Return the (X, Y) coordinate for the center point of the cell that contains the specified text.  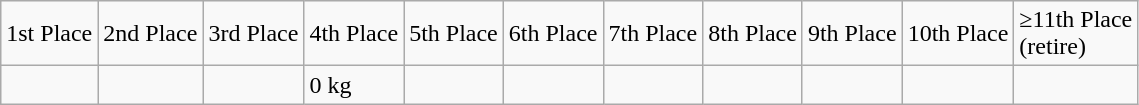
3rd Place (254, 34)
≥11th Place(retire) (1076, 34)
6th Place (553, 34)
1st Place (50, 34)
5th Place (454, 34)
4th Place (354, 34)
0 kg (354, 85)
10th Place (958, 34)
8th Place (753, 34)
7th Place (653, 34)
9th Place (852, 34)
2nd Place (150, 34)
